Capture the cell that displays the provided text and extract its (x, y) central coordinate. 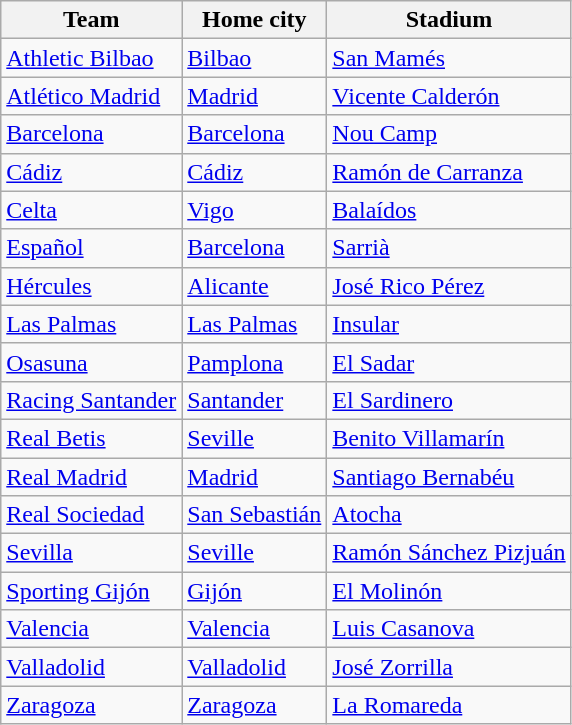
José Rico Pérez (449, 286)
Español (92, 248)
El Molinón (449, 591)
Sevilla (92, 553)
San Mamés (449, 58)
San Sebastián (254, 515)
Team (92, 20)
José Zorrilla (449, 667)
Atocha (449, 515)
Ramón Sánchez Pizjuán (449, 553)
Atlético Madrid (92, 96)
Luis Casanova (449, 629)
Benito Villamarín (449, 438)
Real Sociedad (92, 515)
Vigo (254, 210)
Stadium (449, 20)
La Romareda (449, 705)
Hércules (92, 286)
Santiago Bernabéu (449, 477)
Real Betis (92, 438)
Athletic Bilbao (92, 58)
Celta (92, 210)
Santander (254, 400)
Ramón de Carranza (449, 172)
Pamplona (254, 362)
Bilbao (254, 58)
Real Madrid (92, 477)
Balaídos (449, 210)
Gijón (254, 591)
El Sadar (449, 362)
Alicante (254, 286)
El Sardinero (449, 400)
Sarrià (449, 248)
Home city (254, 20)
Nou Camp (449, 134)
Sporting Gijón (92, 591)
Insular (449, 324)
Vicente Calderón (449, 96)
Racing Santander (92, 400)
Osasuna (92, 362)
